Output the (X, Y) coordinate of the center of the cell containing the given text.  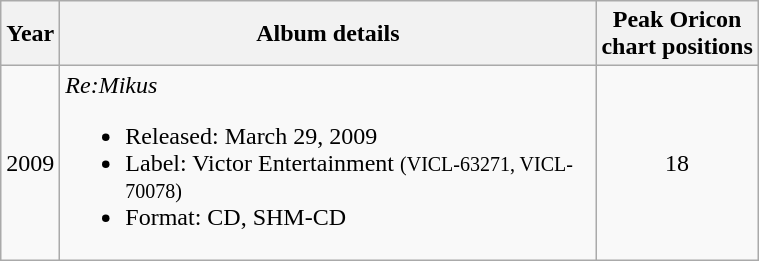
18 (677, 163)
Album details (328, 34)
Year (30, 34)
Peak Oricon chart positions (677, 34)
2009 (30, 163)
Re:MikusReleased: March 29, 2009Label: Victor Entertainment (VICL-63271, VICL-70078)Format: CD, SHM-CD (328, 163)
